Search for the cell housing the specified text and yield its (X, Y) center coordinate. 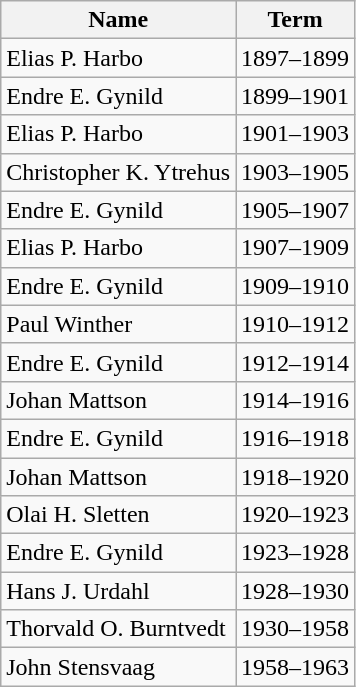
Christopher K. Ytrehus (118, 172)
1897–1899 (296, 58)
1916–1918 (296, 438)
1920–1923 (296, 515)
Thorvald O. Burntvedt (118, 629)
Hans J. Urdahl (118, 591)
1901–1903 (296, 134)
Paul Winther (118, 324)
Term (296, 20)
1928–1930 (296, 591)
1958–1963 (296, 667)
1914–1916 (296, 400)
Name (118, 20)
1903–1905 (296, 172)
1930–1958 (296, 629)
1923–1928 (296, 553)
John Stensvaag (118, 667)
1905–1907 (296, 210)
1909–1910 (296, 286)
1912–1914 (296, 362)
1910–1912 (296, 324)
Olai H. Sletten (118, 515)
1907–1909 (296, 248)
1899–1901 (296, 96)
1918–1920 (296, 477)
